Return the [x, y] coordinate for the center point of the cell that contains the specified text.  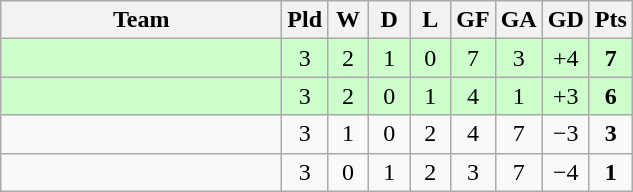
W [348, 20]
L [430, 20]
Pts [610, 20]
D [390, 20]
6 [610, 96]
GF [473, 20]
Pld [305, 20]
−4 [566, 172]
+3 [566, 96]
Team [142, 20]
+4 [566, 58]
GD [566, 20]
−3 [566, 134]
GA [518, 20]
